Detect which cell encompasses the target text, then output its (x, y) center coordinate. 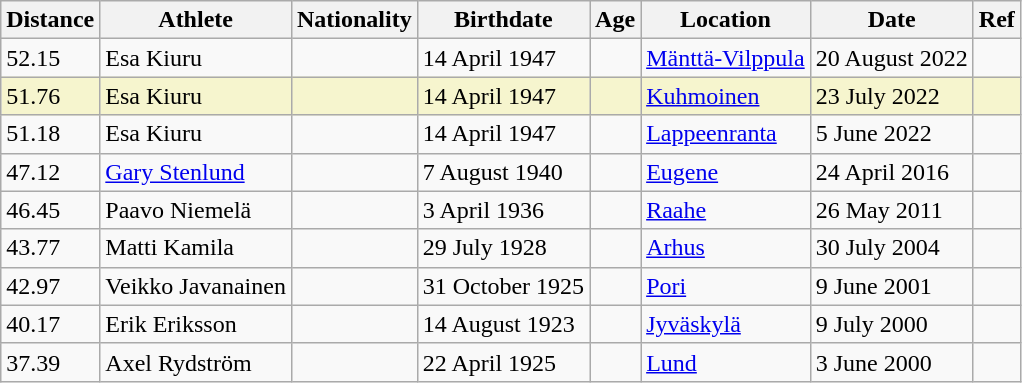
Erik Eriksson (196, 324)
Arhus (726, 248)
52.15 (50, 58)
26 May 2011 (892, 210)
14 August 1923 (503, 324)
46.45 (50, 210)
7 August 1940 (503, 172)
Jyväskylä (726, 324)
Veikko Javanainen (196, 286)
Raahe (726, 210)
9 June 2001 (892, 286)
Date (892, 20)
Paavo Niemelä (196, 210)
Birthdate (503, 20)
Ref (996, 20)
Axel Rydström (196, 362)
22 April 1925 (503, 362)
Matti Kamila (196, 248)
Lappeenranta (726, 134)
51.76 (50, 96)
29 July 1928 (503, 248)
31 October 1925 (503, 286)
Kuhmoinen (726, 96)
20 August 2022 (892, 58)
42.97 (50, 286)
40.17 (50, 324)
3 April 1936 (503, 210)
Lund (726, 362)
37.39 (50, 362)
Mänttä-Vilppula (726, 58)
3 June 2000 (892, 362)
47.12 (50, 172)
23 July 2022 (892, 96)
Nationality (354, 20)
Distance (50, 20)
30 July 2004 (892, 248)
Pori (726, 286)
51.18 (50, 134)
Eugene (726, 172)
24 April 2016 (892, 172)
Athlete (196, 20)
Age (616, 20)
Gary Stenlund (196, 172)
9 July 2000 (892, 324)
43.77 (50, 248)
Location (726, 20)
5 June 2022 (892, 134)
